Detect which cell encompasses the target text, then output its (x, y) center coordinate. 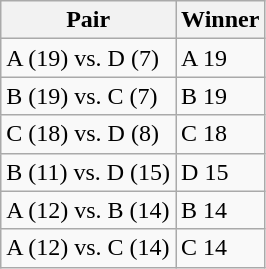
B 19 (220, 96)
A (19) vs. D (7) (88, 58)
B (19) vs. C (7) (88, 96)
A 19 (220, 58)
C (18) vs. D (8) (88, 134)
D 15 (220, 172)
Winner (220, 20)
B 14 (220, 210)
C 18 (220, 134)
Pair (88, 20)
B (11) vs. D (15) (88, 172)
A (12) vs. B (14) (88, 210)
A (12) vs. C (14) (88, 248)
C 14 (220, 248)
